Return [x, y] of the center of cell containing provided text 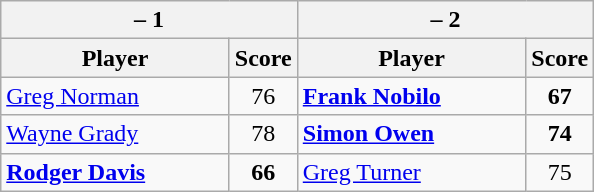
Frank Nobilo [412, 96]
Simon Owen [412, 134]
75 [560, 172]
Wayne Grady [116, 134]
66 [263, 172]
67 [560, 96]
Greg Norman [116, 96]
Rodger Davis [116, 172]
– 2 [446, 20]
74 [560, 134]
76 [263, 96]
– 1 [150, 20]
Greg Turner [412, 172]
78 [263, 134]
